Detect which cell encompasses the target text, then output its [X, Y] center coordinate. 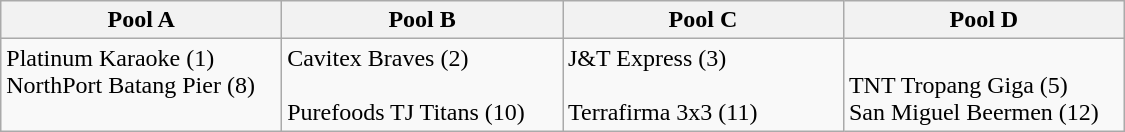
Pool A [142, 20]
Platinum Karaoke (1) NorthPort Batang Pier (8) [142, 85]
Pool C [702, 20]
TNT Tropang Giga (5) San Miguel Beermen (12) [984, 85]
Pool B [422, 20]
J&T Express (3) Terrafirma 3x3 (11) [702, 85]
Cavitex Braves (2) Purefoods TJ Titans (10) [422, 85]
Pool D [984, 20]
